Scan for the cell matching the given text and deliver its (x, y) coordinate at center. 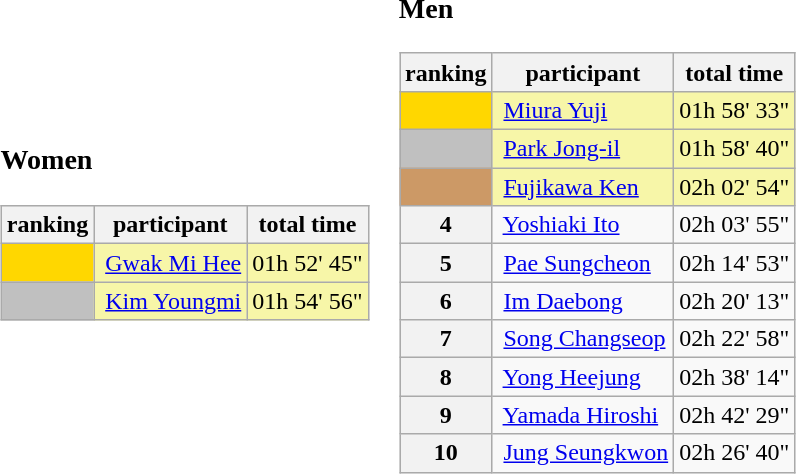
02h 38' 14" (734, 377)
Gwak Mi Hee (170, 263)
Pae Sungcheon (583, 263)
Kim Youngmi (170, 301)
10 (446, 453)
Song Changseop (583, 339)
02h 42' 29" (734, 415)
6 (446, 301)
02h 02' 54" (734, 187)
Yoshiaki Ito (583, 225)
02h 22' 58" (734, 339)
4 (446, 225)
8 (446, 377)
02h 14' 53" (734, 263)
01h 54' 56" (308, 301)
9 (446, 415)
01h 58' 40" (734, 149)
Jung Seungkwon (583, 453)
5 (446, 263)
02h 26' 40" (734, 453)
Park Jong-il (583, 149)
02h 03' 55" (734, 225)
7 (446, 339)
Fujikawa Ken (583, 187)
01h 58' 33" (734, 110)
02h 20' 13" (734, 301)
01h 52' 45" (308, 263)
Im Daebong (583, 301)
Miura Yuji (583, 110)
Yong Heejung (583, 377)
Yamada Hiroshi (583, 415)
